Output the (X, Y) coordinate of the center of the cell containing the given text.  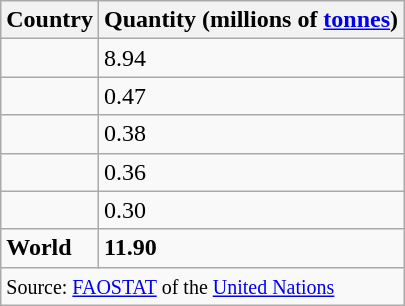
Source: FAOSTAT of the United Nations (202, 286)
World (50, 248)
0.36 (250, 172)
Country (50, 20)
Quantity (millions of tonnes) (250, 20)
8.94 (250, 58)
11.90 (250, 248)
0.47 (250, 96)
0.38 (250, 134)
0.30 (250, 210)
